Detect which cell encompasses the target text, then output its (x, y) center coordinate. 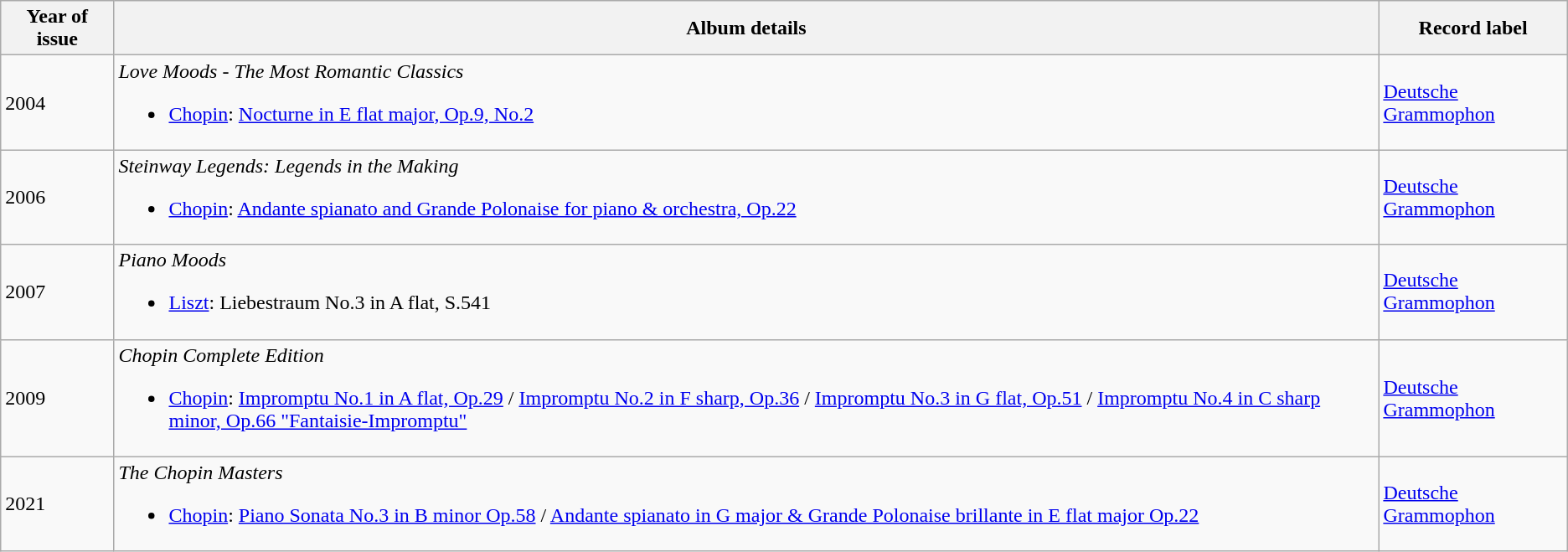
Year of issue (57, 28)
2006 (57, 198)
2021 (57, 504)
2004 (57, 102)
Love Moods - The Most Romantic ClassicsChopin: Nocturne in E flat major, Op.9, No.2 (746, 102)
Album details (746, 28)
The Chopin MastersChopin: Piano Sonata No.3 in B minor Op.58 / Andante spianato in G major & Grande Polonaise brillante in E flat major Op.22 (746, 504)
2007 (57, 291)
Piano MoodsLiszt: Liebestraum No.3 in A flat, S.541 (746, 291)
Steinway Legends: Legends in the MakingChopin: Andante spianato and Grande Polonaise for piano & orchestra, Op.22 (746, 198)
Record label (1473, 28)
2009 (57, 398)
